Pinpoint the cell where the given text exists, returning its [x, y] midpoint coordinate. 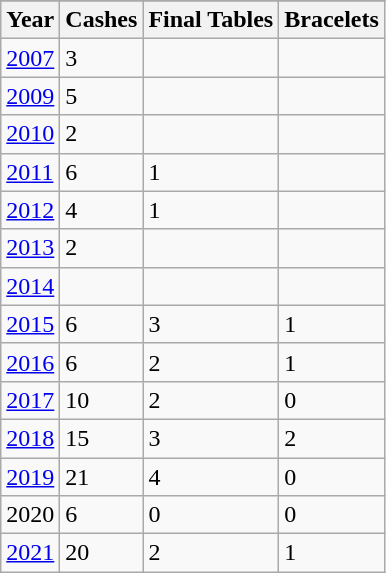
2013 [30, 248]
Year [30, 20]
10 [102, 400]
Cashes [102, 20]
2017 [30, 400]
Final Tables [211, 20]
2009 [30, 96]
2014 [30, 286]
2011 [30, 172]
5 [102, 96]
15 [102, 438]
21 [102, 477]
2010 [30, 134]
2015 [30, 324]
2016 [30, 362]
2020 [30, 515]
Bracelets [332, 20]
2012 [30, 210]
2007 [30, 58]
2018 [30, 438]
20 [102, 553]
2021 [30, 553]
2019 [30, 477]
